From the cell containing the given text, extract its center point as [X, Y] coordinate. 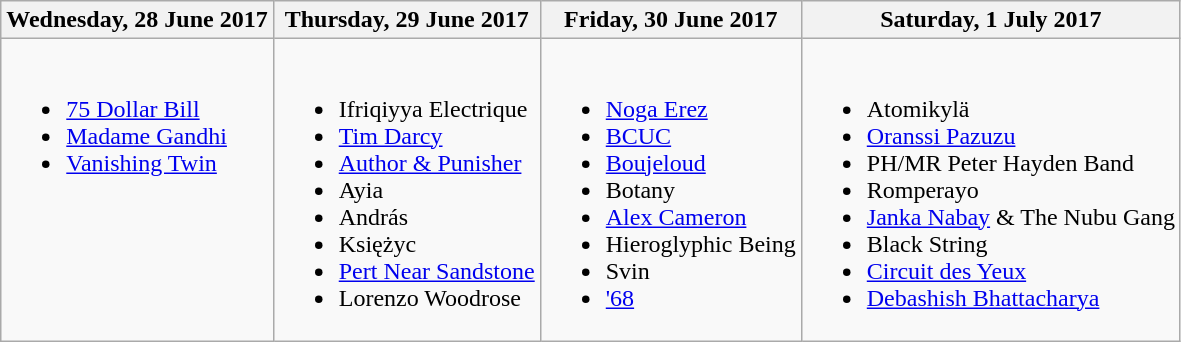
Noga ErezBCUCBoujeloudBotanyAlex CameronHieroglyphic BeingSvin'68 [670, 190]
Saturday, 1 July 2017 [990, 20]
75 Dollar BillMadame GandhiVanishing Twin [137, 190]
Ifriqiyya ElectriqueTim DarcyAuthor & PunisherAyiaAndrásKsiężycPert Near SandstoneLorenzo Woodrose [406, 190]
Thursday, 29 June 2017 [406, 20]
AtomikyläOranssi PazuzuPH/MR Peter Hayden BandRomperayoJanka Nabay & The Nubu GangBlack StringCircuit des YeuxDebashish Bhattacharya [990, 190]
Friday, 30 June 2017 [670, 20]
Wednesday, 28 June 2017 [137, 20]
